Search for the cell housing the specified text and yield its (X, Y) center coordinate. 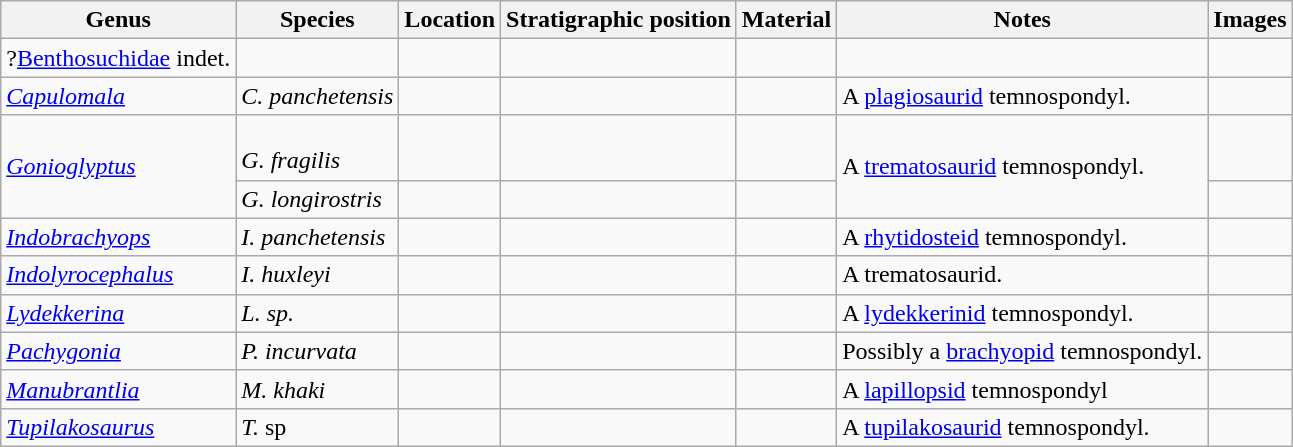
P. incurvata (318, 351)
Tupilakosaurus (118, 427)
Material (786, 20)
Notes (1022, 20)
T. sp (318, 427)
Stratigraphic position (619, 20)
C. panchetensis (318, 96)
I. panchetensis (318, 237)
A tupilakosaurid temnospondyl. (1022, 427)
Gonioglyptus (118, 166)
Indolyrocephalus (118, 275)
A lydekkerinid temnospondyl. (1022, 313)
Images (1250, 20)
Genus (118, 20)
Indobrachyops (118, 237)
A lapillopsid temnospondyl (1022, 389)
A rhytidosteid temnospondyl. (1022, 237)
A trematosaurid. (1022, 275)
Pachygonia (118, 351)
Possibly a brachyopid temnospondyl. (1022, 351)
A trematosaurid temnospondyl. (1022, 166)
G. longirostris (318, 199)
G. fragilis (318, 148)
?Benthosuchidae indet. (118, 58)
Species (318, 20)
M. khaki (318, 389)
Capulomala (118, 96)
L. sp. (318, 313)
A plagiosaurid temnospondyl. (1022, 96)
Manubrantlia (118, 389)
Lydekkerina (118, 313)
Location (450, 20)
I. huxleyi (318, 275)
